From the cell containing the given text, extract its center point as [x, y] coordinate. 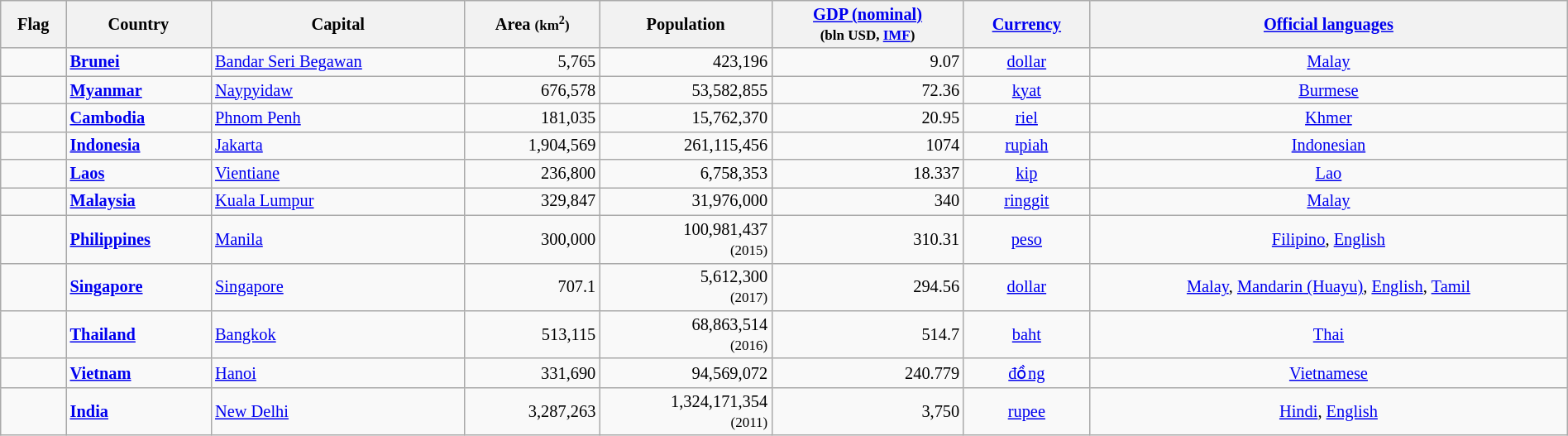
310.31 [868, 239]
513,115 [533, 334]
Naypyidaw [337, 90]
Official languages [1329, 24]
240.779 [868, 372]
Malay, Mandarin (Huayu), English, Tamil [1329, 287]
423,196 [686, 62]
18.337 [868, 174]
Indonesian [1329, 146]
Phnom Penh [337, 117]
294.56 [868, 287]
peso [1026, 239]
Flag [33, 24]
53,582,855 [686, 90]
Myanmar [139, 90]
Bangkok [337, 334]
94,569,072 [686, 372]
3,750 [868, 411]
Country [139, 24]
Currency [1026, 24]
Bandar Seri Begawan [337, 62]
236,800 [533, 174]
Vietnam [139, 372]
5,612,300(2017) [686, 287]
kip [1026, 174]
Cambodia [139, 117]
181,035 [533, 117]
72.36 [868, 90]
Vietnamese [1329, 372]
68,863,514(2016) [686, 334]
Brunei [139, 62]
kyat [1026, 90]
Kuala Lumpur [337, 201]
Manila [337, 239]
331,690 [533, 372]
Population [686, 24]
Capital [337, 24]
Laos [139, 174]
đồng [1026, 372]
340 [868, 201]
Burmese [1329, 90]
1074 [868, 146]
31,976,000 [686, 201]
707.1 [533, 287]
Jakarta [337, 146]
15,762,370 [686, 117]
Vientiane [337, 174]
Philippines [139, 239]
Lao [1329, 174]
GDP (nominal)(bln USD, IMF) [868, 24]
329,847 [533, 201]
1,904,569 [533, 146]
9.07 [868, 62]
514.7 [868, 334]
New Delhi [337, 411]
1,324,171,354(2011) [686, 411]
Area (km2) [533, 24]
Thailand [139, 334]
rupee [1026, 411]
261,115,456 [686, 146]
Hanoi [337, 372]
20.95 [868, 117]
riel [1026, 117]
100,981,437(2015) [686, 239]
India [139, 411]
ringgit [1026, 201]
baht [1026, 334]
6,758,353 [686, 174]
Hindi, English [1329, 411]
5,765 [533, 62]
300,000 [533, 239]
Malaysia [139, 201]
676,578 [533, 90]
rupiah [1026, 146]
Thai [1329, 334]
Khmer [1329, 117]
3,287,263 [533, 411]
Indonesia [139, 146]
Filipino, English [1329, 239]
